For the text-containing cell, return its midpoint in [x, y] coordinate format. 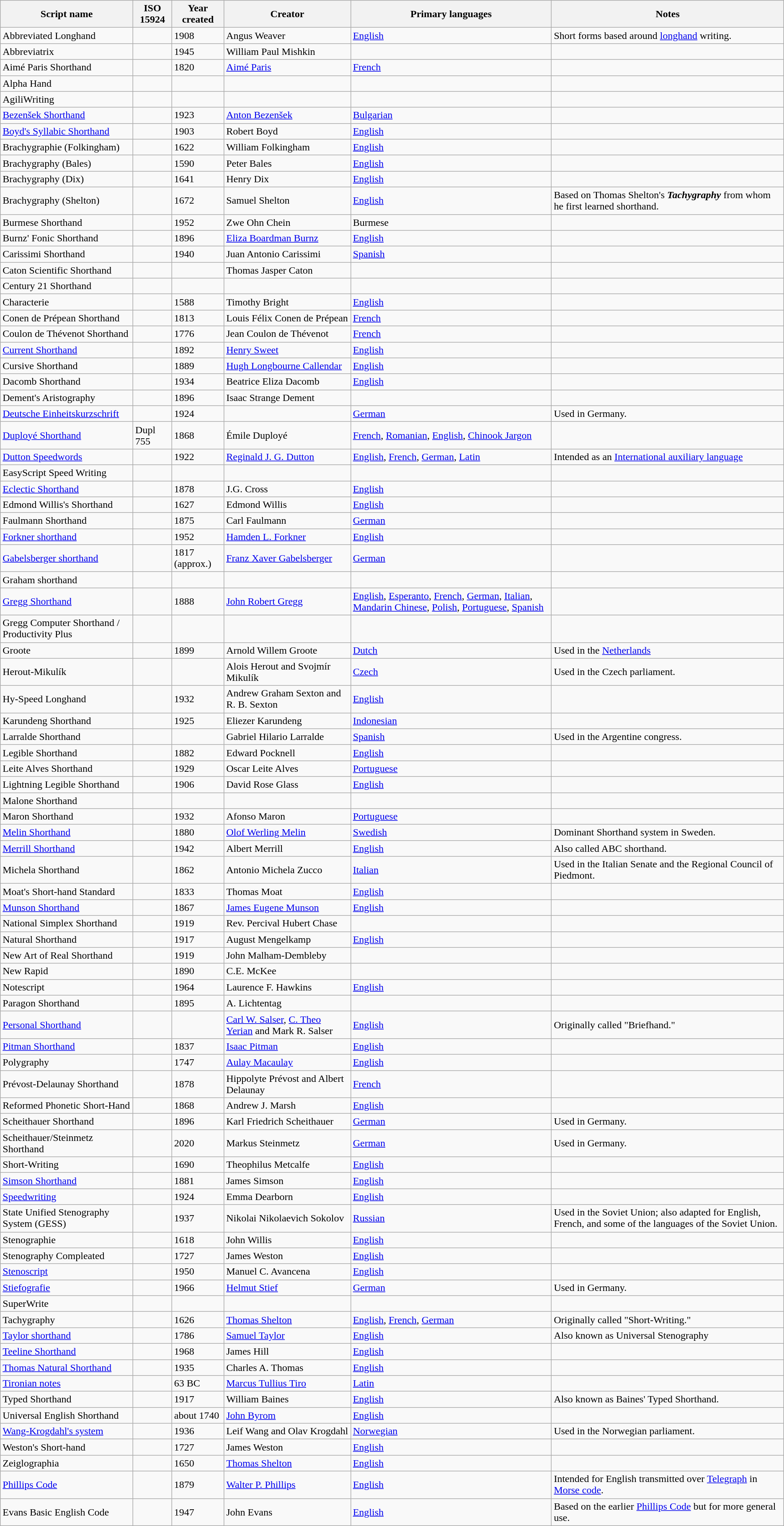
Olof Werling Melin [287, 833]
Anton Bezenšek [287, 115]
John Robert Gregg [287, 602]
1776 [198, 334]
Thomas Moat [287, 892]
Samuel Shelton [287, 200]
1882 [198, 753]
Émile Duployé [287, 435]
Zeiglographia [67, 1463]
Used in the Argentine congress. [668, 737]
Leif Wang and Olav Krogdahl [287, 1431]
Brachygraphy (Shelton) [67, 200]
Also known as Baines' Typed Shorthand. [668, 1399]
Theophilus Metcalfe [287, 1165]
Abbreviatrix [67, 52]
Markus Steinmetz [287, 1143]
Hamden L. Forkner [287, 537]
Deutsche Einheitskurzschrift [67, 414]
Aimé Paris [287, 67]
1879 [198, 1485]
English, French, German, Latin [451, 457]
Stenographie [67, 1240]
Gregg Computer Shorthand / Productivity Plus [67, 629]
1622 [198, 147]
Reformed Phonetic Short-Hand [67, 1106]
John Malham-Dembleby [287, 955]
Rev. Percival Hubert Chase [287, 923]
1923 [198, 115]
Manuel C. Avancena [287, 1272]
Dement's Aristography [67, 398]
1627 [198, 505]
Dupl 755 [152, 435]
State Unified Stenography System (GESS) [67, 1218]
1935 [198, 1367]
Arnold Willem Groote [287, 650]
1786 [198, 1335]
Used in the Soviet Union; also adapted for English, French, and some of the languages of the Soviet Union. [668, 1218]
Aulay Macaulay [287, 1062]
Burmese [451, 222]
Thomas Natural Shorthand [67, 1367]
Used in the Netherlands [668, 650]
James Eugene Munson [287, 908]
1626 [198, 1319]
1945 [198, 52]
1820 [198, 67]
Jean Coulon de Thévenot [287, 334]
Graham shorthand [67, 580]
1813 [198, 318]
Stenoscript [67, 1272]
1906 [198, 784]
Bezenšek Shorthand [67, 115]
Angus Weaver [287, 36]
Munson Shorthand [67, 908]
Isaac Pitman [287, 1046]
1690 [198, 1165]
Henry Sweet [287, 350]
Groote [67, 650]
Franz Xaver Gabelsberger [287, 558]
Antonio Michela Zucco [287, 870]
1936 [198, 1431]
about 1740 [198, 1415]
New Art of Real Shorthand [67, 955]
Year created [198, 14]
Zwe Ohn Chein [287, 222]
Simson Shorthand [67, 1181]
Malone Shorthand [67, 801]
Edmond Willis's Shorthand [67, 505]
Carl W. Salser, C. Theo Yerian and Mark R. Salser [287, 1025]
Timothy Bright [287, 302]
Henry Dix [287, 179]
EasyScript Speed Writing [67, 473]
C.E. McKee [287, 971]
Notes [668, 14]
Gregg Shorthand [67, 602]
Primary languages [451, 14]
French, Romanian, English, Chinook Jargon [451, 435]
Hy-Speed Longhand [67, 699]
1588 [198, 302]
1892 [198, 350]
1641 [198, 179]
Hippolyte Prévost and Albert Delaunay [287, 1084]
1899 [198, 650]
Andrew J. Marsh [287, 1106]
Abbreviated Longhand [67, 36]
Polygraphy [67, 1062]
Used in the Czech parliament. [668, 672]
Evans Basic English Code [67, 1512]
1875 [198, 521]
1950 [198, 1272]
Typed Shorthand [67, 1399]
1817 (approx.) [198, 558]
Originally called "Short-Writing." [668, 1319]
Walter P. Phillips [287, 1485]
Marcus Tullius Tiro [287, 1384]
1747 [198, 1062]
Coulon de Thévenot Shorthand [67, 334]
English, French, German [451, 1319]
SuperWrite [67, 1304]
Prévost-Delaunay Shorthand [67, 1084]
1922 [198, 457]
Universal English Shorthand [67, 1415]
Paragon Shorthand [67, 1003]
Hugh Longbourne Callendar [287, 366]
Aimé Paris Shorthand [67, 67]
Emma Dearborn [287, 1197]
Used in the Italian Senate and the Regional Council of Piedmont. [668, 870]
Italian [451, 870]
David Rose Glass [287, 784]
Phillips Code [67, 1485]
Dacomb Shorthand [67, 382]
Boyd's Syllabic Shorthand [67, 131]
Larralde Shorthand [67, 737]
Conen de Prépean Shorthand [67, 318]
Karl Friedrich Scheithauer [287, 1122]
Merrill Shorthand [67, 848]
Scheithauer Shorthand [67, 1122]
Characterie [67, 302]
1881 [198, 1181]
1908 [198, 36]
Isaac Strange Dement [287, 398]
Oscar Leite Alves [287, 768]
Stenography Compleated [67, 1256]
1837 [198, 1046]
William Paul Mishkin [287, 52]
Juan Antonio Carissimi [287, 254]
Laurence F. Hawkins [287, 987]
Wang-Krogdahl's system [67, 1431]
Afonso Maron [287, 817]
63 BC [198, 1384]
Faulmann Shorthand [67, 521]
Samuel Taylor [287, 1335]
Intended as an International auxiliary language [668, 457]
Czech [451, 672]
1966 [198, 1288]
Duployé Shorthand [67, 435]
Brachygraphie (Folkingham) [67, 147]
ISO 15924 [152, 14]
Alpha Hand [67, 83]
Dutch [451, 650]
Also called ABC shorthand. [668, 848]
1618 [198, 1240]
1937 [198, 1218]
1672 [198, 200]
A. Lichtentag [287, 1003]
Nikolai Nikolaevich Sokolov [287, 1218]
Robert Boyd [287, 131]
Herout-Mikulík [67, 672]
Stiefografie [67, 1288]
Peter Bales [287, 163]
Legible Shorthand [67, 753]
Forkner shorthand [67, 537]
1888 [198, 602]
1650 [198, 1463]
Burnz' Fonic Shorthand [67, 238]
Based on Thomas Shelton's Tachygraphy from whom he first learned shorthand. [668, 200]
Cursive Shorthand [67, 366]
Beatrice Eliza Dacomb [287, 382]
Short forms based around longhand writing. [668, 36]
Lightning Legible Shorthand [67, 784]
J.G. Cross [287, 489]
Speedwriting [67, 1197]
Brachygraphy (Bales) [67, 163]
Eliza Boardman Burnz [287, 238]
Tachygraphy [67, 1319]
Intended for English transmitted over Telegraph in Morse code. [668, 1485]
Carissimi Shorthand [67, 254]
Louis Félix Conen de Prépean [287, 318]
Bulgarian [451, 115]
Short-Writing [67, 1165]
1895 [198, 1003]
Albert Merrill [287, 848]
Alois Herout and Svojmír Mikulík [287, 672]
Dominant Shorthand system in Sweden. [668, 833]
Current Shorthand [67, 350]
James Hill [287, 1351]
Century 21 Shorthand [67, 286]
1947 [198, 1512]
Andrew Graham Sexton and R. B. Sexton [287, 699]
Thomas Jasper Caton [287, 270]
Weston's Short-hand [67, 1447]
Carl Faulmann [287, 521]
Karundeng Shorthand [67, 721]
Pitman Shorthand [67, 1046]
1934 [198, 382]
Dutton Speedwords [67, 457]
Swedish [451, 833]
Michela Shorthand [67, 870]
Charles A. Thomas [287, 1367]
Moat's Short-hand Standard [67, 892]
Script name [67, 14]
Used in the Norwegian parliament. [668, 1431]
1890 [198, 971]
1929 [198, 768]
National Simplex Shorthand [67, 923]
Burmese Shorthand [67, 222]
1968 [198, 1351]
Edward Pocknell [287, 753]
1903 [198, 131]
Tironian notes [67, 1384]
Natural Shorthand [67, 939]
Taylor shorthand [67, 1335]
1590 [198, 163]
Helmut Stief [287, 1288]
Originally called "Briefhand." [668, 1025]
Norwegian [451, 1431]
English, Esperanto, French, German, Italian, Mandarin Chinese, Polish, Portuguese, Spanish [451, 602]
Reginald J. G. Dutton [287, 457]
Caton Scientific Shorthand [67, 270]
1862 [198, 870]
1940 [198, 254]
Brachygraphy (Dix) [67, 179]
Eliezer Karundeng [287, 721]
Leite Alves Shorthand [67, 768]
1925 [198, 721]
Maron Shorthand [67, 817]
Russian [451, 1218]
Gabelsberger shorthand [67, 558]
John Willis [287, 1240]
Gabriel Hilario Larralde [287, 737]
Teeline Shorthand [67, 1351]
New Rapid [67, 971]
Also known as Universal Stenography [668, 1335]
William Folkingham [287, 147]
Eclectic Shorthand [67, 489]
Melin Shorthand [67, 833]
1964 [198, 987]
Scheithauer/Steinmetz Shorthand [67, 1143]
Indonesian [451, 721]
1880 [198, 833]
Latin [451, 1384]
1889 [198, 366]
1942 [198, 848]
August Mengelkamp [287, 939]
Notescript [67, 987]
1833 [198, 892]
John Byrom [287, 1415]
Creator [287, 14]
William Baines [287, 1399]
1867 [198, 908]
Edmond Willis [287, 505]
Based on the earlier Phillips Code but for more general use. [668, 1512]
Personal Shorthand [67, 1025]
James Simson [287, 1181]
2020 [198, 1143]
John Evans [287, 1512]
AgiliWriting [67, 99]
